Provide the [X, Y] coordinate of the cell's center where the given text is located.  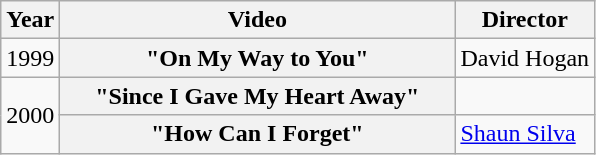
2000 [30, 115]
David Hogan [525, 58]
Director [525, 20]
Shaun Silva [525, 134]
1999 [30, 58]
"How Can I Forget" [258, 134]
Video [258, 20]
Year [30, 20]
"Since I Gave My Heart Away" [258, 96]
"On My Way to You" [258, 58]
